From the cell containing the given text, extract its center point as (X, Y) coordinate. 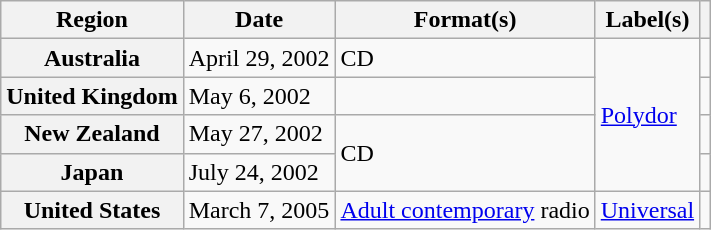
Australia (92, 58)
May 6, 2002 (259, 96)
July 24, 2002 (259, 172)
April 29, 2002 (259, 58)
Polydor (647, 115)
May 27, 2002 (259, 134)
United Kingdom (92, 96)
March 7, 2005 (259, 210)
Format(s) (465, 20)
Date (259, 20)
New Zealand (92, 134)
United States (92, 210)
Label(s) (647, 20)
Region (92, 20)
Universal (647, 210)
Japan (92, 172)
Adult contemporary radio (465, 210)
